Scan for the cell matching the given text and deliver its (X, Y) coordinate at center. 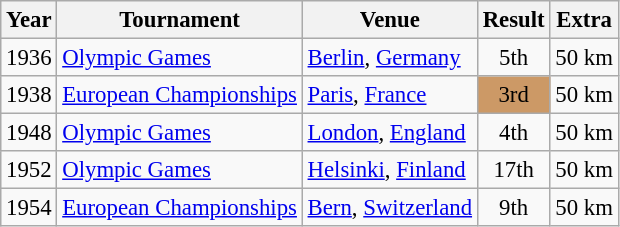
17th (514, 170)
Venue (390, 20)
1948 (29, 133)
Year (29, 20)
Paris, France (390, 95)
3rd (514, 95)
1936 (29, 58)
4th (514, 133)
5th (514, 58)
Berlin, Germany (390, 58)
Result (514, 20)
1954 (29, 208)
Tournament (180, 20)
1938 (29, 95)
9th (514, 208)
Bern, Switzerland (390, 208)
1952 (29, 170)
Extra (584, 20)
London, England (390, 133)
Helsinki, Finland (390, 170)
